Pinpoint the cell where the given text exists, returning its [x, y] midpoint coordinate. 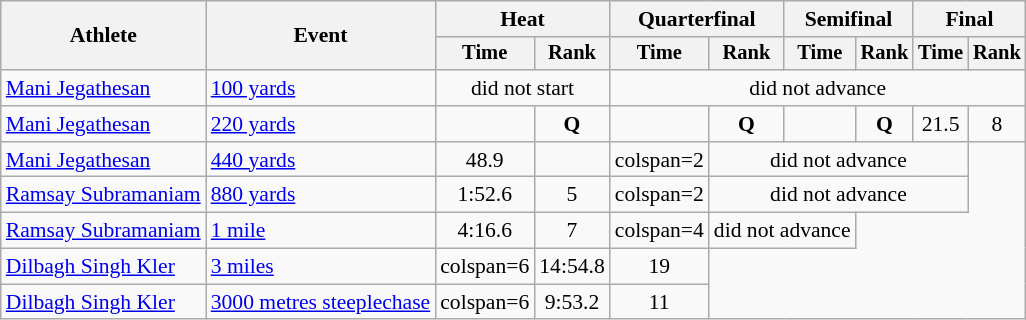
440 yards [321, 160]
11 [660, 302]
3000 metres steeplechase [321, 302]
Athlete [104, 36]
4:16.6 [484, 231]
21.5 [940, 124]
1 mile [321, 231]
Heat [522, 19]
1:52.6 [484, 195]
7 [572, 231]
Semifinal [848, 19]
9:53.2 [572, 302]
8 [997, 124]
14:54.8 [572, 267]
did not start [522, 88]
19 [660, 267]
48.9 [484, 160]
3 miles [321, 267]
220 yards [321, 124]
Event [321, 36]
5 [572, 195]
Final [969, 19]
880 yards [321, 195]
colspan=4 [660, 231]
Quarterfinal [697, 19]
100 yards [321, 88]
